Provide the [X, Y] coordinate of the cell's center where the given text is located.  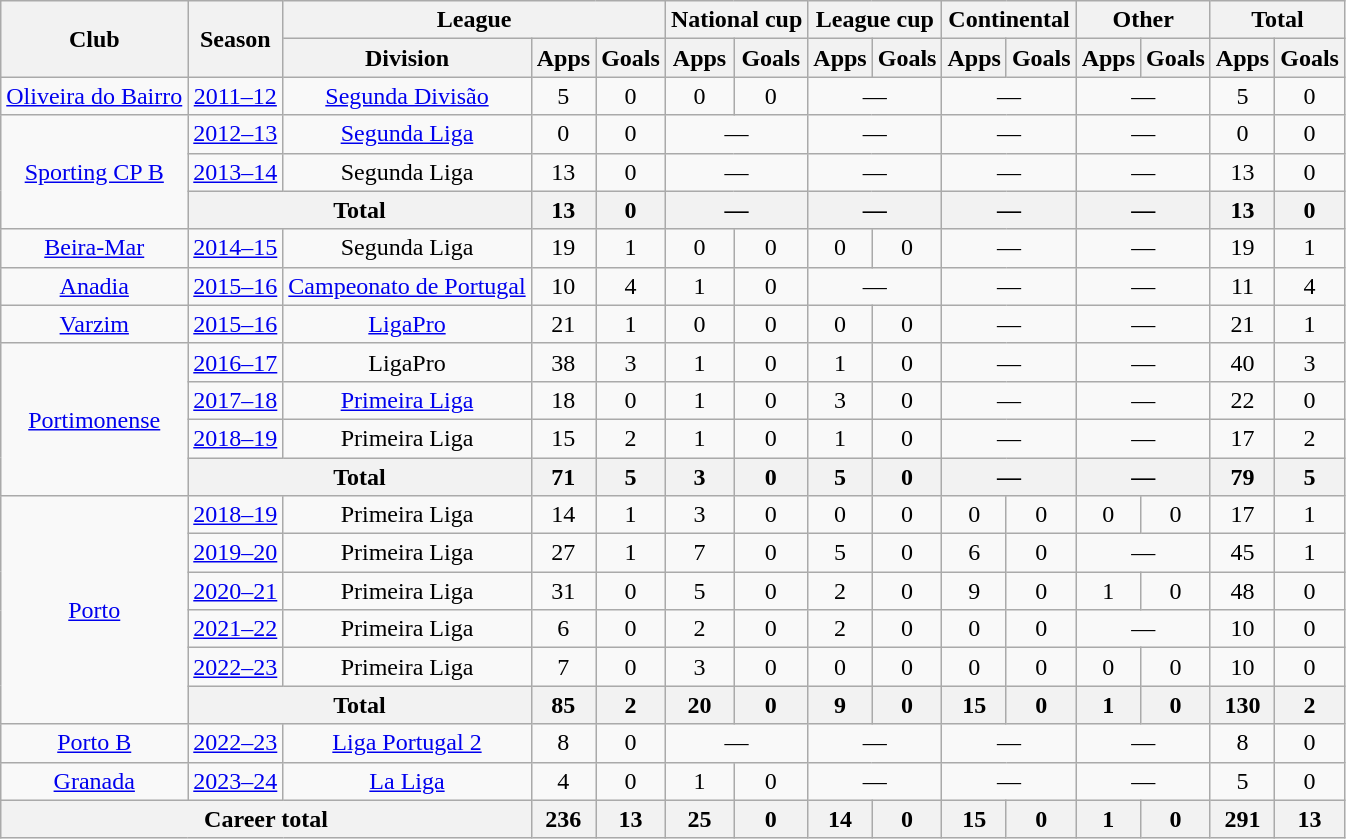
Oliveira do Bairro [94, 96]
31 [563, 591]
Season [236, 39]
Anadia [94, 286]
Continental [1009, 20]
130 [1242, 705]
11 [1242, 286]
Liga Portugal 2 [407, 743]
Career total [266, 819]
Segunda Divisão [407, 96]
2019–20 [236, 553]
Porto [94, 610]
Campeonato de Portugal [407, 286]
48 [1242, 591]
79 [1242, 477]
2023–24 [236, 781]
La Liga [407, 781]
18 [563, 400]
National cup [736, 20]
League [474, 20]
25 [699, 819]
Club [94, 39]
Granada [94, 781]
291 [1242, 819]
League cup [875, 20]
2013–14 [236, 172]
2020–21 [236, 591]
45 [1242, 553]
Portimonense [94, 419]
85 [563, 705]
236 [563, 819]
2021–22 [236, 629]
Division [407, 58]
Other [1143, 20]
Porto B [94, 743]
22 [1242, 400]
40 [1242, 362]
2016–17 [236, 362]
27 [563, 553]
2011–12 [236, 96]
71 [563, 477]
2014–15 [236, 248]
2012–13 [236, 134]
Sporting CP B [94, 172]
20 [699, 705]
2017–18 [236, 400]
38 [563, 362]
Varzim [94, 324]
Beira-Mar [94, 248]
